Return [X, Y] of the center of cell containing provided text 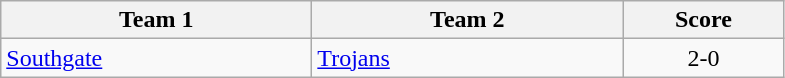
Southgate [156, 58]
2-0 [704, 58]
Team 2 [468, 20]
Score [704, 20]
Trojans [468, 58]
Team 1 [156, 20]
